Find where the given text appears and provide that cell's center as (X, Y) coordinate. 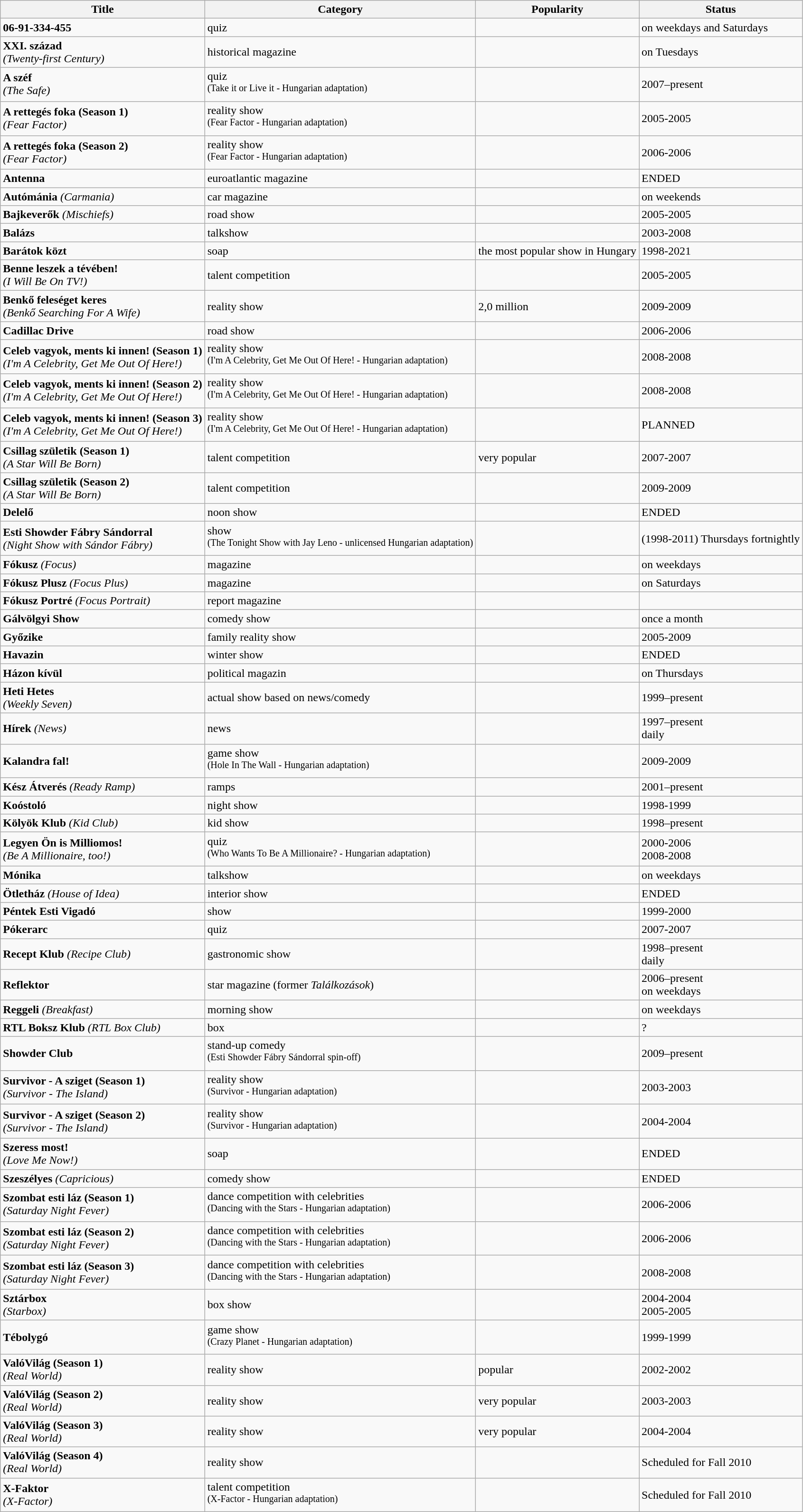
noon show (340, 513)
1998–present (721, 823)
on Tuesdays (721, 52)
interior show (340, 893)
box show (340, 1304)
Sztárbox(Starbox) (103, 1304)
Popularity (557, 10)
Szombat esti láz (Season 2)(Saturday Night Fever) (103, 1238)
Szombat esti láz (Season 1)(Saturday Night Fever) (103, 1205)
Cadillac Drive (103, 331)
Hírek (News) (103, 729)
star magazine (former Találkozások) (340, 985)
box (340, 1027)
1999-1999 (721, 1337)
Házon kívül (103, 673)
Győzike (103, 637)
Fókusz (Focus) (103, 565)
A rettegés foka (Season 1)(Fear Factor) (103, 118)
2009–present (721, 1054)
on Saturdays (721, 583)
Fókusz Portré (Focus Portrait) (103, 601)
1998-2021 (721, 251)
Bajkeverők (Mischiefs) (103, 215)
ValóVilág (Season 1)(Real World) (103, 1370)
Benne leszek a tévében!(I Will Be On TV!) (103, 276)
Celeb vagyok, ments ki innen! (Season 1)(I'm A Celebrity, Get Me Out Of Here!) (103, 357)
Category (340, 10)
Péntek Esti Vigadó (103, 911)
A széf(The Safe) (103, 85)
Celeb vagyok, ments ki innen! (Season 3)(I'm A Celebrity, Get Me Out Of Here!) (103, 425)
historical magazine (340, 52)
? (721, 1027)
Delelő (103, 513)
1998–presentdaily (721, 954)
2001–present (721, 787)
2000-20062008-2008 (721, 849)
Gálvölgyi Show (103, 619)
game show(Hole In The Wall - Hungarian adaptation) (340, 761)
Reggeli (Breakfast) (103, 1009)
ValóVilág (Season 2)(Real World) (103, 1400)
morning show (340, 1009)
2004-20042005-2005 (721, 1304)
once a month (721, 619)
1997–presentdaily (721, 729)
Showder Club (103, 1054)
Survivor - A sziget (Season 2)(Survivor - The Island) (103, 1122)
game show(Crazy Planet - Hungarian adaptation) (340, 1337)
ramps (340, 787)
Ötletház (House of Idea) (103, 893)
euroatlantic magazine (340, 179)
Celeb vagyok, ments ki innen! (Season 2)(I'm A Celebrity, Get Me Out Of Here!) (103, 391)
Heti Hetes(Weekly Seven) (103, 697)
winter show (340, 655)
2003-2008 (721, 233)
1999–present (721, 697)
(1998-2011) Thursdays fortnightly (721, 539)
1999-2000 (721, 911)
Szombat esti láz (Season 3)(Saturday Night Fever) (103, 1273)
family reality show (340, 637)
quiz(Who Wants To Be A Millionaire? - Hungarian adaptation) (340, 849)
gastronomic show (340, 954)
2,0 million (557, 306)
actual show based on news/comedy (340, 697)
Kölyök Klub (Kid Club) (103, 823)
Balázs (103, 233)
stand-up comedy(Esti Showder Fábry Sándorral spin-off) (340, 1054)
talent competition(X-Factor - Hungarian adaptation) (340, 1495)
Title (103, 10)
PLANNED (721, 425)
political magazin (340, 673)
popular (557, 1370)
kid show (340, 823)
ValóVilág (Season 4)(Real World) (103, 1462)
X-Faktor(X-Factor) (103, 1495)
Kész Átverés (Ready Ramp) (103, 787)
car magazine (340, 197)
the most popular show in Hungary (557, 251)
Tébolygó (103, 1337)
Mónika (103, 875)
Esti Showder Fábry Sándorral(Night Show with Sándor Fábry) (103, 539)
on Thursdays (721, 673)
Havazin (103, 655)
news (340, 729)
06-91-334-455 (103, 28)
2007–present (721, 85)
Kalandra fal! (103, 761)
Pókerarc (103, 930)
Fókusz Plusz (Focus Plus) (103, 583)
show (340, 911)
quiz(Take it or Live it - Hungarian adaptation) (340, 85)
Antenna (103, 179)
Reflektor (103, 985)
Barátok közt (103, 251)
Benkő feleséget keres(Benkő Searching For A Wife) (103, 306)
on weekdays and Saturdays (721, 28)
2002-2002 (721, 1370)
2006–presenton weekdays (721, 985)
Recept Klub (Recipe Club) (103, 954)
Autómánia (Carmania) (103, 197)
A rettegés foka (Season 2)(Fear Factor) (103, 152)
Csillag születik (Season 1)(A Star Will Be Born) (103, 457)
ValóVilág (Season 3)(Real World) (103, 1432)
Szeress most!(Love Me Now!) (103, 1154)
2005-2009 (721, 637)
1998-1999 (721, 805)
Legyen Ön is Milliomos!(Be A Millionaire, too!) (103, 849)
Csillag születik (Season 2)(A Star Will Be Born) (103, 488)
night show (340, 805)
Koóstoló (103, 805)
show(The Tonight Show with Jay Leno - unlicensed Hungarian adaptation) (340, 539)
Szeszélyes (Capricious) (103, 1179)
RTL Boksz Klub (RTL Box Club) (103, 1027)
report magazine (340, 601)
on weekends (721, 197)
XXI. század(Twenty-first Century) (103, 52)
Status (721, 10)
Survivor - A sziget (Season 1)(Survivor - The Island) (103, 1087)
